Pinpoint the cell where the given text exists, returning its (X, Y) midpoint coordinate. 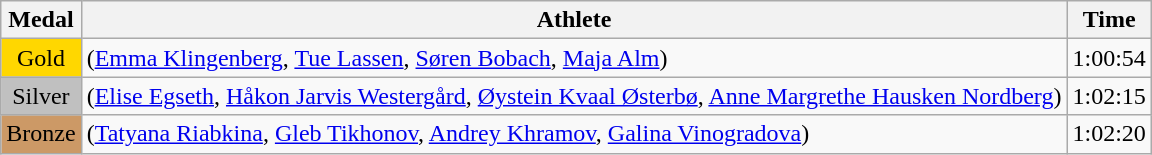
Silver (41, 96)
(Emma Klingenberg, Tue Lassen, Søren Bobach, Maja Alm) (574, 58)
Time (1109, 20)
Athlete (574, 20)
Gold (41, 58)
Medal (41, 20)
1:02:15 (1109, 96)
1:02:20 (1109, 134)
(Tatyana Riabkina, Gleb Tikhonov, Andrey Khramov, Galina Vinogradova) (574, 134)
(Elise Egseth, Håkon Jarvis Westergård, Øystein Kvaal Østerbø, Anne Margrethe Hausken Nordberg) (574, 96)
Bronze (41, 134)
1:00:54 (1109, 58)
